Locate the cell with the specified text and output its [x, y] center coordinate. 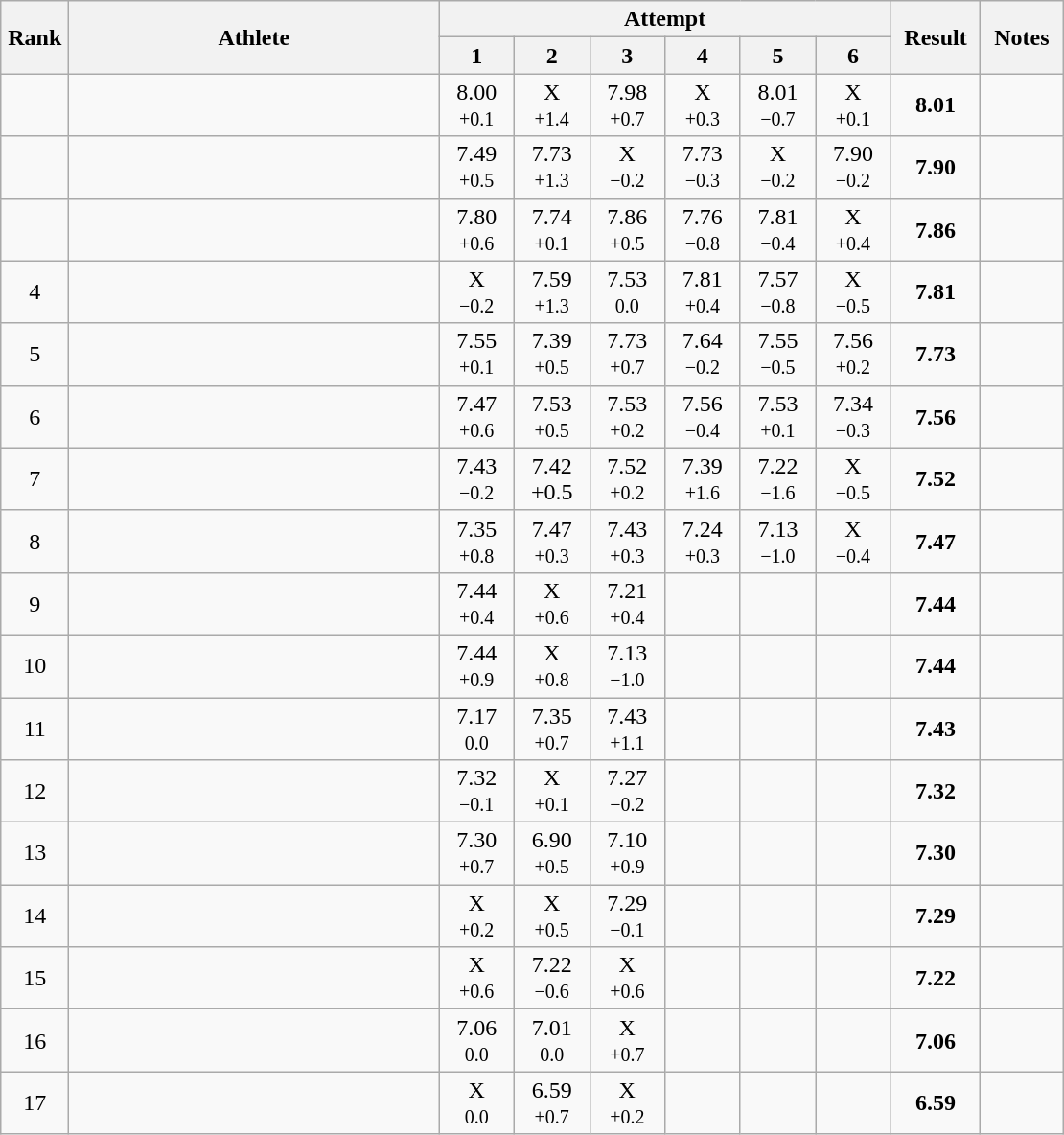
17 [35, 1102]
7.35+0.7 [552, 729]
7.74+0.1 [552, 230]
7.42+0.5 [552, 479]
7.73 [936, 355]
7.81 [936, 291]
7.49+0.5 [477, 167]
14 [35, 916]
12 [35, 792]
7.55−0.5 [778, 355]
7.81−0.4 [778, 230]
7.73+0.7 [627, 355]
7.34−0.3 [853, 416]
16 [35, 1041]
7.80+0.6 [477, 230]
11 [35, 729]
6.59 [936, 1102]
X+0.8 [552, 665]
Athlete [254, 37]
7.24+0.3 [704, 541]
7.35+0.8 [477, 541]
7.73−0.3 [704, 167]
13 [35, 853]
Result [936, 37]
6.59+0.7 [552, 1102]
7.30 [936, 853]
3 [627, 56]
6.90+0.5 [552, 853]
7.64−0.2 [704, 355]
7.530.0 [627, 291]
7.010.0 [552, 1041]
7.86 [936, 230]
7.44+0.9 [477, 665]
2 [552, 56]
7.53+0.5 [552, 416]
Rank [35, 37]
9 [35, 604]
8.01−0.7 [778, 105]
7.06 [936, 1041]
7.170.0 [477, 729]
7.98+0.7 [627, 105]
7.53+0.2 [627, 416]
7.43+0.3 [627, 541]
7.10+0.9 [627, 853]
X+0.3 [704, 105]
7 [35, 479]
15 [35, 978]
7.43 [936, 729]
7.47+0.6 [477, 416]
7.90 [936, 167]
7.29−0.1 [627, 916]
7.53+0.1 [778, 416]
7.56−0.4 [704, 416]
7.86+0.5 [627, 230]
7.060.0 [477, 1041]
7.47+0.3 [552, 541]
X+0.5 [552, 916]
X−0.4 [853, 541]
7.30+0.7 [477, 853]
7.59+1.3 [552, 291]
X+1.4 [552, 105]
8.01 [936, 105]
7.22 [936, 978]
7.47 [936, 541]
7.32−0.1 [477, 792]
X+0.4 [853, 230]
7.39+0.5 [552, 355]
7.73+1.3 [552, 167]
7.39+1.6 [704, 479]
7.44+0.4 [477, 604]
7.43+1.1 [627, 729]
7.81+0.4 [704, 291]
7.56 [936, 416]
Attempt [665, 19]
1 [477, 56]
10 [35, 665]
7.43−0.2 [477, 479]
Notes [1022, 37]
7.22−1.6 [778, 479]
7.27−0.2 [627, 792]
7.52 [936, 479]
X+0.7 [627, 1041]
8.00+0.1 [477, 105]
7.76−0.8 [704, 230]
7.57−0.8 [778, 291]
7.32 [936, 792]
7.90−0.2 [853, 167]
7.56+0.2 [853, 355]
7.22−0.6 [552, 978]
7.21+0.4 [627, 604]
X0.0 [477, 1102]
7.55+0.1 [477, 355]
8 [35, 541]
7.52+0.2 [627, 479]
7.29 [936, 916]
